Capture the cell that displays the provided text and extract its [X, Y] central coordinate. 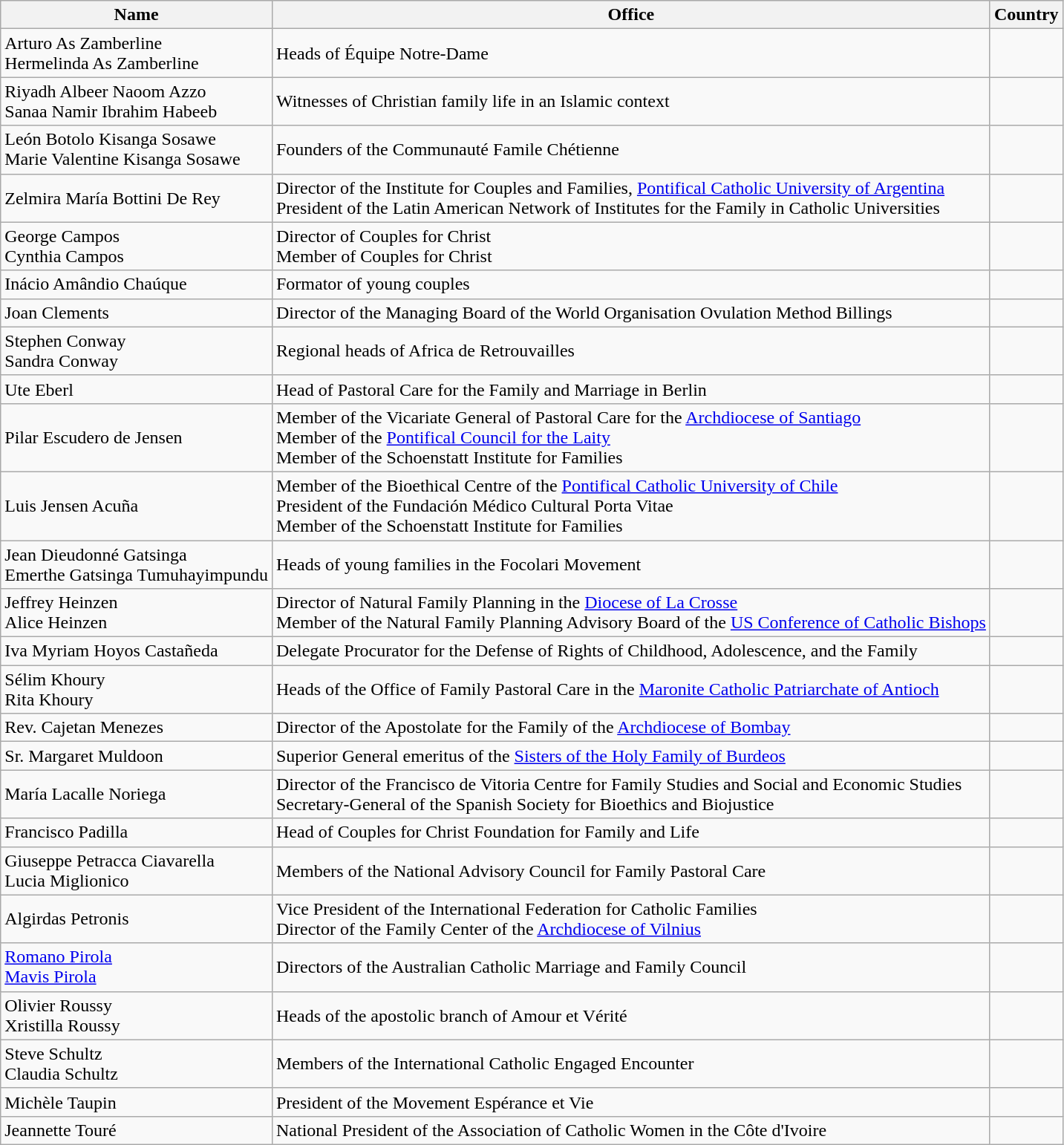
Rev. Cajetan Menezes [137, 728]
Founders of the Communauté Famile Chétienne [631, 150]
Algirdas Petronis [137, 919]
Joan Clements [137, 313]
Jeffrey HeinzenAlice Heinzen [137, 613]
María Lacalle Noriega [137, 795]
Formator of young couples [631, 284]
Heads of the apostolic branch of Amour et Vérité [631, 1016]
George CamposCynthia Campos [137, 247]
Olivier RoussyXristilla Roussy [137, 1016]
Heads of Équipe Notre-Dame [631, 53]
Luis Jensen Acuña [137, 506]
Zelmira María Bottini De Rey [137, 198]
Director of the Apostolate for the Family of the Archdiocese of Bombay [631, 728]
Iva Myriam Hoyos Castañeda [137, 651]
Regional heads of Africa de Retrouvailles [631, 350]
Members of the International Catholic Engaged Encounter [631, 1063]
Superior General emeritus of the Sisters of the Holy Family of Burdeos [631, 756]
Head of Pastoral Care for the Family and Marriage in Berlin [631, 389]
President of the Movement Espérance et Vie [631, 1102]
Sélim KhouryRita Khoury [137, 689]
National President of the Association of Catholic Women in the Côte d'Ivoire [631, 1130]
Romano PirolaMavis Pirola [137, 967]
Head of Couples for Christ Foundation for Family and Life [631, 832]
Directors of the Australian Catholic Marriage and Family Council [631, 967]
Jean Dieudonné GatsingaEmerthe Gatsinga Tumuhayimpundu [137, 564]
Witnesses of Christian family life in an Islamic context [631, 101]
Michèle Taupin [137, 1102]
Delegate Procurator for the Defense of Rights of Childhood, Adolescence, and the Family [631, 651]
Jeannette Touré [137, 1130]
Riyadh Albeer Naoom AzzoSanaa Namir Ibrahim Habeeb [137, 101]
Pilar Escudero de Jensen [137, 437]
Stephen ConwaySandra Conway [137, 350]
Director of Couples for ChristMember of Couples for Christ [631, 247]
Heads of young families in the Focolari Movement [631, 564]
Giuseppe Petracca CiavarellaLucia Miglionico [137, 870]
Arturo As ZamberlineHermelinda As Zamberline [137, 53]
Members of the National Advisory Council for Family Pastoral Care [631, 870]
Inácio Amândio Chaúque [137, 284]
Name [137, 15]
León Botolo Kisanga SosaweMarie Valentine Kisanga Sosawe [137, 150]
Steve SchultzClaudia Schultz [137, 1063]
Country [1026, 15]
Director of the Managing Board of the World Organisation Ovulation Method Billings [631, 313]
Sr. Margaret Muldoon [137, 756]
Ute Eberl [137, 389]
Vice President of the International Federation for Catholic FamiliesDirector of the Family Center of the Archdiocese of Vilnius [631, 919]
Office [631, 15]
Heads of the Office of Family Pastoral Care in the Maronite Catholic Patriarchate of Antioch [631, 689]
Francisco Padilla [137, 832]
